Pinpoint the cell where the given text exists, returning its [x, y] midpoint coordinate. 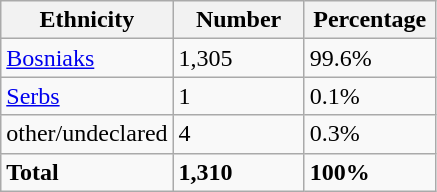
100% [370, 172]
1 [238, 96]
99.6% [370, 58]
Bosniaks [87, 58]
Number [238, 20]
4 [238, 134]
1,310 [238, 172]
0.1% [370, 96]
Total [87, 172]
Percentage [370, 20]
Serbs [87, 96]
Ethnicity [87, 20]
1,305 [238, 58]
other/undeclared [87, 134]
0.3% [370, 134]
